Capture the cell that displays the provided text and extract its (x, y) central coordinate. 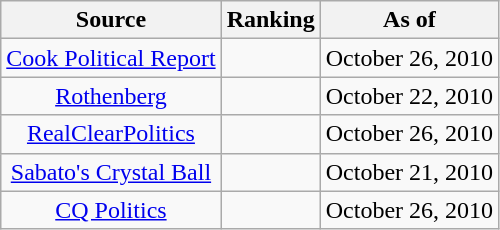
October 21, 2010 (409, 172)
CQ Politics (111, 210)
Ranking (270, 20)
October 22, 2010 (409, 96)
RealClearPolitics (111, 134)
As of (409, 20)
Rothenberg (111, 96)
Source (111, 20)
Sabato's Crystal Ball (111, 172)
Cook Political Report (111, 58)
